Locate the cell with the specified text and output its (x, y) center coordinate. 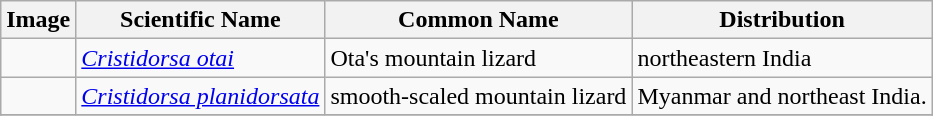
northeastern India (782, 58)
Cristidorsa otai (200, 58)
Myanmar and northeast India. (782, 96)
Distribution (782, 20)
smooth-scaled mountain lizard (478, 96)
Ota's mountain lizard (478, 58)
Scientific Name (200, 20)
Common Name (478, 20)
Cristidorsa planidorsata (200, 96)
Image (38, 20)
